Find where the given text appears and provide that cell's center as [X, Y] coordinate. 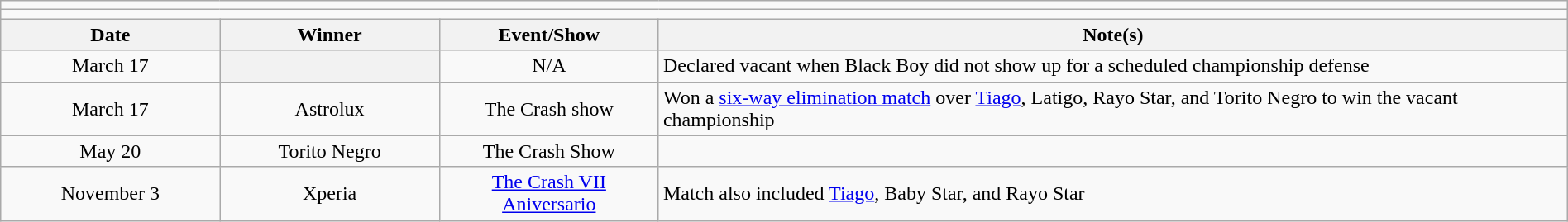
May 20 [111, 151]
Declared vacant when Black Boy did not show up for a scheduled championship defense [1113, 66]
November 3 [111, 193]
The Crash show [549, 109]
Won a six-way elimination match over Tiago, Latigo, Rayo Star, and Torito Negro to win the vacant championship [1113, 109]
The Crash VII Aniversario [549, 193]
N/A [549, 66]
Note(s) [1113, 35]
The Crash Show [549, 151]
Winner [329, 35]
Match also included Tiago, Baby Star, and Rayo Star [1113, 193]
Event/Show [549, 35]
Date [111, 35]
Xperia [329, 193]
Astrolux [329, 109]
Torito Negro [329, 151]
